Search for the cell housing the specified text and yield its (X, Y) center coordinate. 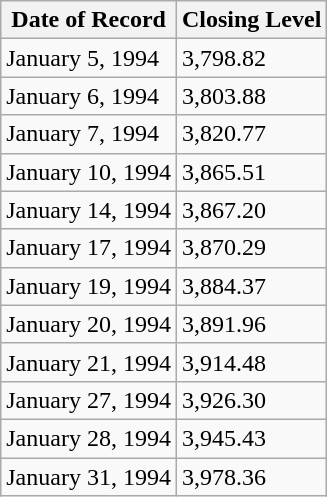
January 31, 1994 (89, 477)
January 17, 1994 (89, 248)
January 27, 1994 (89, 400)
3,820.77 (251, 134)
January 6, 1994 (89, 96)
Date of Record (89, 20)
3,914.48 (251, 362)
January 10, 1994 (89, 172)
3,803.88 (251, 96)
3,870.29 (251, 248)
3,945.43 (251, 438)
3,865.51 (251, 172)
January 5, 1994 (89, 58)
January 28, 1994 (89, 438)
3,891.96 (251, 324)
3,884.37 (251, 286)
Closing Level (251, 20)
January 7, 1994 (89, 134)
3,978.36 (251, 477)
January 20, 1994 (89, 324)
3,798.82 (251, 58)
January 19, 1994 (89, 286)
January 14, 1994 (89, 210)
3,926.30 (251, 400)
January 21, 1994 (89, 362)
3,867.20 (251, 210)
